Identify which cell holds the provided text, then report its (X, Y) central coordinate. 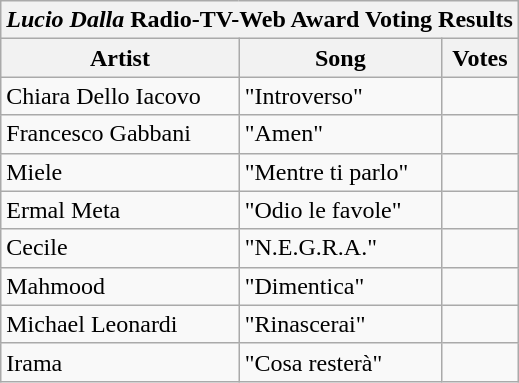
"N.E.G.R.A." (340, 248)
Miele (120, 172)
"Amen" (340, 134)
Lucio Dalla Radio-TV-Web Award Voting Results (260, 20)
"Mentre ti parlo" (340, 172)
Mahmood (120, 286)
Michael Leonardi (120, 324)
Cecile (120, 248)
Votes (480, 58)
Irama (120, 362)
"Dimentica" (340, 286)
Chiara Dello Iacovo (120, 96)
Song (340, 58)
Artist (120, 58)
"Cosa resterà" (340, 362)
"Rinascerai" (340, 324)
Francesco Gabbani (120, 134)
Ermal Meta (120, 210)
"Odio le favole" (340, 210)
"Introverso" (340, 96)
